Scan for the cell matching the given text and deliver its (X, Y) coordinate at center. 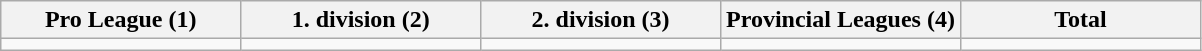
2. division (3) (601, 20)
1. division (2) (361, 20)
Provincial Leagues (4) (841, 20)
Total (1080, 20)
Pro League (1) (121, 20)
